Identify which cell holds the provided text, then report its (x, y) central coordinate. 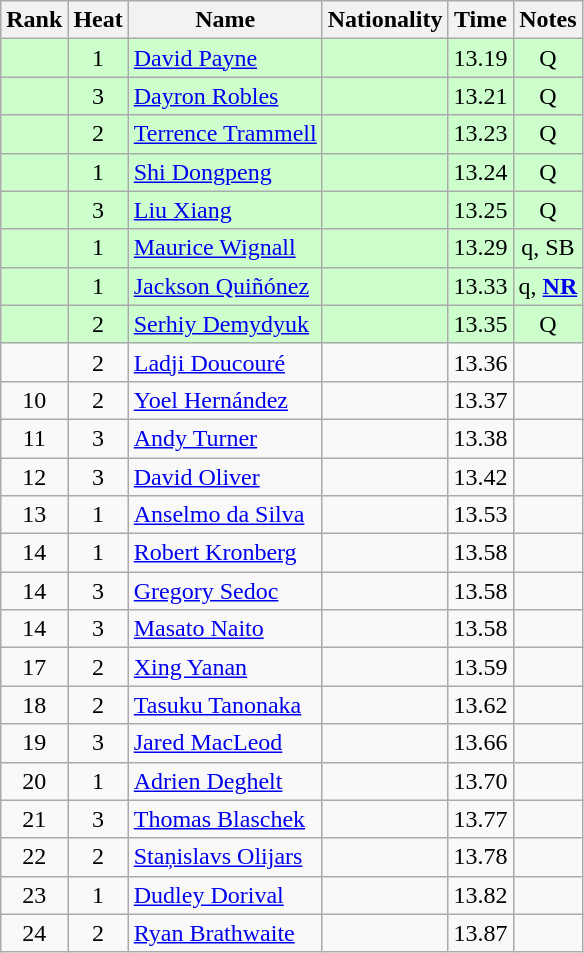
13.24 (480, 172)
13.70 (480, 781)
13.37 (480, 400)
Xing Yanan (225, 667)
13.21 (480, 96)
18 (34, 705)
Shi Dongpeng (225, 172)
13.25 (480, 210)
17 (34, 667)
Anselmo da Silva (225, 515)
13.19 (480, 58)
Thomas Blaschek (225, 819)
Rank (34, 20)
Andy Turner (225, 438)
13.29 (480, 248)
13.59 (480, 667)
13.42 (480, 477)
13.66 (480, 743)
13.78 (480, 857)
David Oliver (225, 477)
Notes (548, 20)
13.36 (480, 362)
Tasuku Tanonaka (225, 705)
Serhiy Demydyuk (225, 324)
Dudley Dorival (225, 895)
13.23 (480, 134)
13.53 (480, 515)
10 (34, 400)
Name (225, 20)
13.35 (480, 324)
20 (34, 781)
13 (34, 515)
Jared MacLeod (225, 743)
Ladji Doucouré (225, 362)
Robert Kronberg (225, 553)
Gregory Sedoc (225, 591)
Staņislavs Olijars (225, 857)
Adrien Deghelt (225, 781)
Jackson Quiñónez (225, 286)
13.87 (480, 933)
David Payne (225, 58)
23 (34, 895)
Nationality (385, 20)
13.33 (480, 286)
q, NR (548, 286)
Time (480, 20)
q, SB (548, 248)
Heat (98, 20)
Yoel Hernández (225, 400)
21 (34, 819)
Ryan Brathwaite (225, 933)
Dayron Robles (225, 96)
12 (34, 477)
Maurice Wignall (225, 248)
Masato Naito (225, 629)
13.62 (480, 705)
11 (34, 438)
13.82 (480, 895)
19 (34, 743)
Terrence Trammell (225, 134)
22 (34, 857)
Liu Xiang (225, 210)
13.77 (480, 819)
13.38 (480, 438)
24 (34, 933)
